Return [X, Y] of the center of cell containing provided text 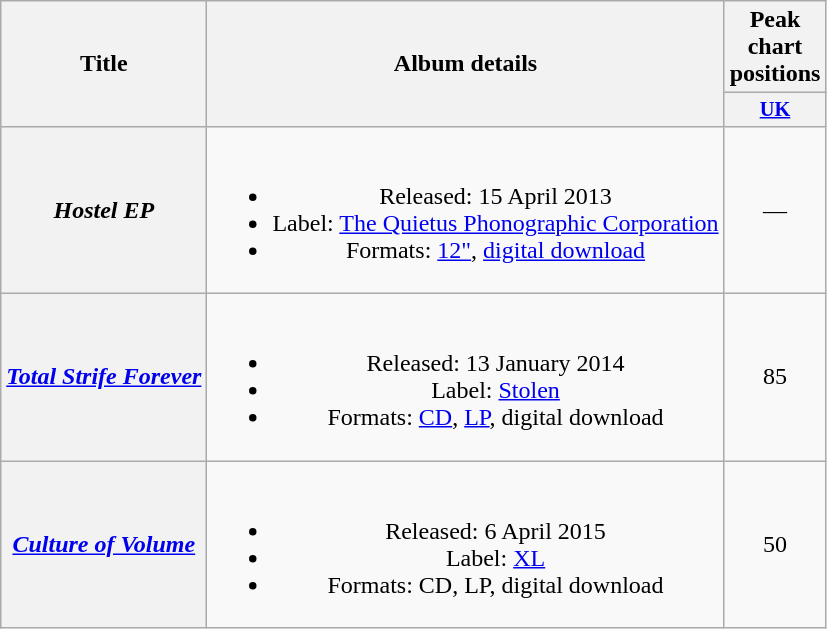
Peak chart positions [775, 47]
Total Strife Forever [104, 378]
Released: 13 January 2014Label: StolenFormats: CD, LP, digital download [466, 378]
Released: 15 April 2013Label: The Quietus Phonographic CorporationFormats: 12", digital download [466, 210]
Culture of Volume [104, 544]
50 [775, 544]
Hostel EP [104, 210]
Album details [466, 64]
UK [775, 110]
Released: 6 April 2015Label: XLFormats: CD, LP, digital download [466, 544]
85 [775, 378]
Title [104, 64]
— [775, 210]
